Scan for the cell matching the given text and deliver its [x, y] coordinate at center. 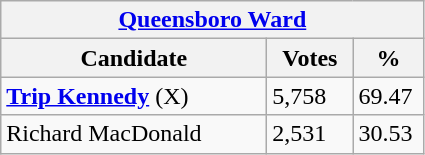
Richard MacDonald [134, 134]
% [388, 58]
69.47 [388, 96]
Candidate [134, 58]
30.53 [388, 134]
Votes [310, 58]
2,531 [310, 134]
5,758 [310, 96]
Trip Kennedy (X) [134, 96]
Queensboro Ward [212, 20]
